Capture the cell that displays the provided text and extract its [X, Y] central coordinate. 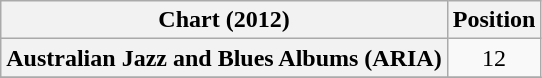
Position [494, 20]
12 [494, 58]
Chart (2012) [224, 20]
Australian Jazz and Blues Albums (ARIA) [224, 58]
